Return (X, Y) of the center of cell containing provided text 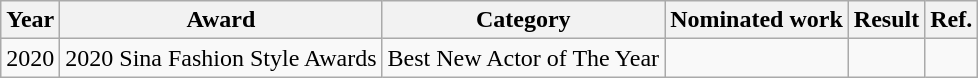
Best New Actor of The Year (524, 58)
Award (221, 20)
Result (886, 20)
Nominated work (757, 20)
2020 Sina Fashion Style Awards (221, 58)
Year (30, 20)
2020 (30, 58)
Ref. (952, 20)
Category (524, 20)
